Return [x, y] of the center of cell containing provided text 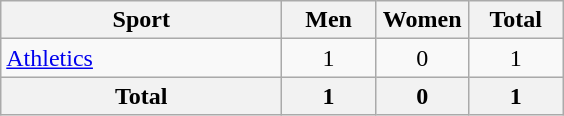
Men [329, 20]
Women [422, 20]
Sport [142, 20]
Athletics [142, 58]
